Identify which cell holds the provided text, then report its [X, Y] central coordinate. 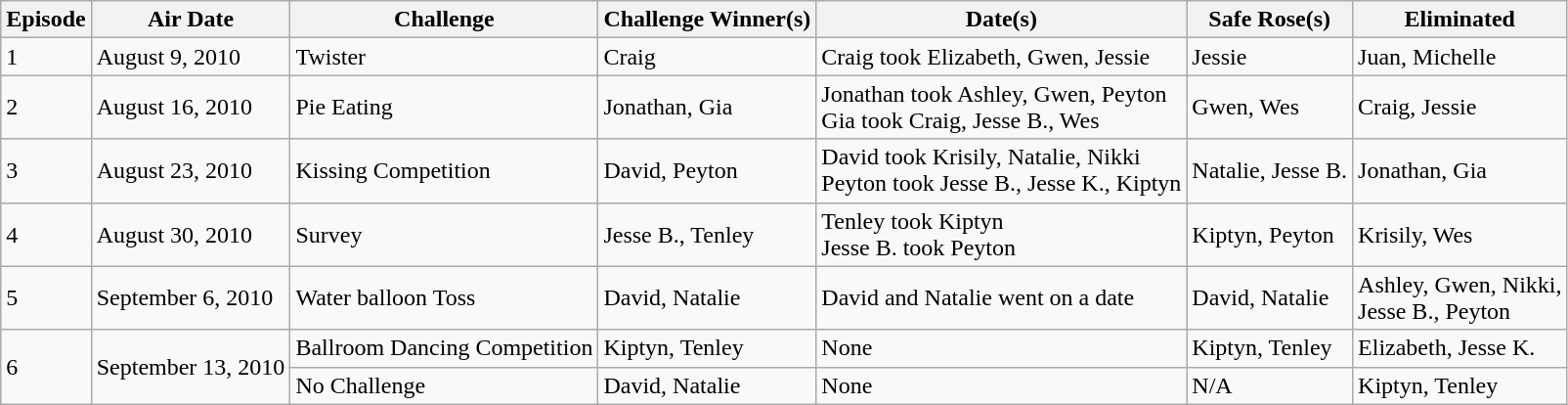
August 16, 2010 [191, 108]
David took Krisily, Natalie, NikkiPeyton took Jesse B., Jesse K., Kiptyn [1001, 170]
6 [46, 367]
Kissing Competition [444, 170]
September 6, 2010 [191, 297]
N/A [1270, 385]
Air Date [191, 20]
Craig [708, 57]
Eliminated [1460, 20]
Tenley took Kiptyn Jesse B. took Peyton [1001, 235]
Natalie, Jesse B. [1270, 170]
Date(s) [1001, 20]
September 13, 2010 [191, 367]
Craig took Elizabeth, Gwen, Jessie [1001, 57]
5 [46, 297]
Challenge Winner(s) [708, 20]
August 23, 2010 [191, 170]
Episode [46, 20]
1 [46, 57]
Krisily, Wes [1460, 235]
Kiptyn, Peyton [1270, 235]
No Challenge [444, 385]
Craig, Jessie [1460, 108]
David, Peyton [708, 170]
Jesse B., Tenley [708, 235]
Elizabeth, Jesse K. [1460, 348]
3 [46, 170]
David and Natalie went on a date [1001, 297]
Gwen, Wes [1270, 108]
2 [46, 108]
Jessie [1270, 57]
August 30, 2010 [191, 235]
Juan, Michelle [1460, 57]
Twister [444, 57]
Water balloon Toss [444, 297]
Ballroom Dancing Competition [444, 348]
Safe Rose(s) [1270, 20]
August 9, 2010 [191, 57]
Challenge [444, 20]
Pie Eating [444, 108]
Jonathan took Ashley, Gwen, PeytonGia took Craig, Jesse B., Wes [1001, 108]
Survey [444, 235]
4 [46, 235]
Ashley, Gwen, Nikki,Jesse B., Peyton [1460, 297]
